Detect which cell encompasses the target text, then output its (X, Y) center coordinate. 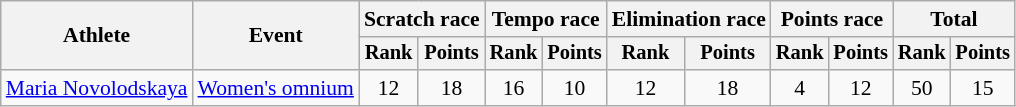
Maria Novolodskaya (97, 88)
Athlete (97, 36)
4 (800, 88)
16 (514, 88)
Event (276, 36)
Tempo race (546, 19)
Elimination race (689, 19)
Points race (832, 19)
Total (954, 19)
15 (983, 88)
Scratch race (422, 19)
50 (922, 88)
10 (574, 88)
Women's omnium (276, 88)
